Output the (x, y) coordinate of the center of the cell containing the given text.  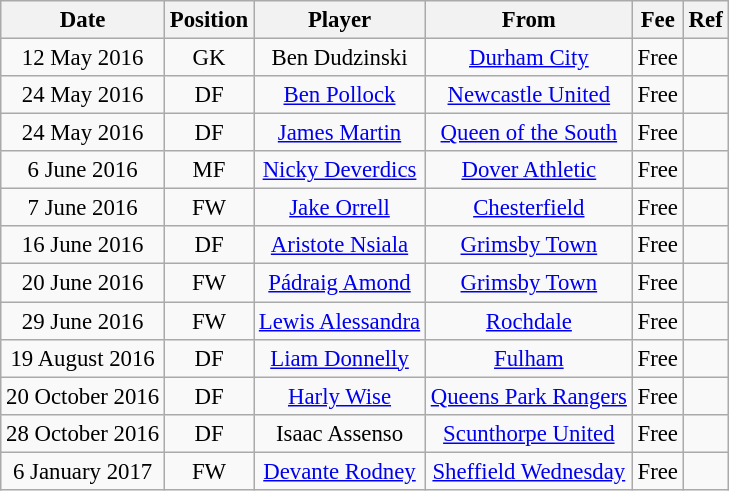
Fee (658, 20)
From (528, 20)
Chesterfield (528, 208)
12 May 2016 (83, 58)
6 June 2016 (83, 170)
20 June 2016 (83, 283)
Queen of the South (528, 133)
19 August 2016 (83, 358)
Harly Wise (340, 396)
Devante Rodney (340, 471)
6 January 2017 (83, 471)
Aristote Nsiala (340, 245)
Dover Athletic (528, 170)
Pádraig Amond (340, 283)
Nicky Deverdics (340, 170)
Durham City (528, 58)
Scunthorpe United (528, 433)
MF (208, 170)
Ben Dudzinski (340, 58)
Ref (706, 20)
Lewis Alessandra (340, 321)
28 October 2016 (83, 433)
Player (340, 20)
Isaac Assenso (340, 433)
16 June 2016 (83, 245)
20 October 2016 (83, 396)
29 June 2016 (83, 321)
Position (208, 20)
Fulham (528, 358)
Ben Pollock (340, 95)
Jake Orrell (340, 208)
7 June 2016 (83, 208)
Liam Donnelly (340, 358)
Queens Park Rangers (528, 396)
Sheffield Wednesday (528, 471)
GK (208, 58)
Date (83, 20)
Newcastle United (528, 95)
Rochdale (528, 321)
James Martin (340, 133)
